Provide the [x, y] coordinate of the cell's center where the given text is located.  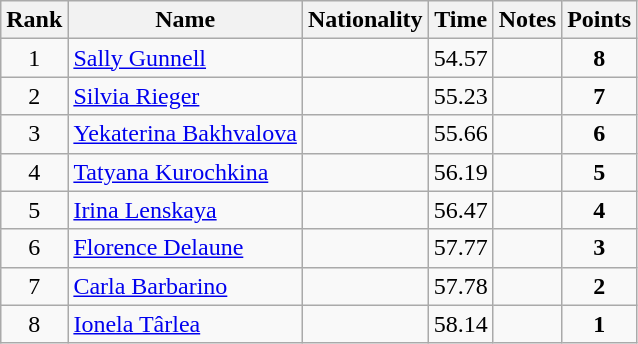
Points [600, 20]
Time [460, 20]
Ionela Târlea [186, 324]
Yekaterina Bakhvalova [186, 134]
Silvia Rieger [186, 96]
Sally Gunnell [186, 58]
Tatyana Kurochkina [186, 172]
Name [186, 20]
Rank [34, 20]
Carla Barbarino [186, 286]
Irina Lenskaya [186, 210]
54.57 [460, 58]
55.23 [460, 96]
55.66 [460, 134]
Nationality [365, 20]
58.14 [460, 324]
Florence Delaune [186, 248]
57.78 [460, 286]
56.19 [460, 172]
56.47 [460, 210]
57.77 [460, 248]
Notes [527, 20]
